Detect which cell encompasses the target text, then output its (x, y) center coordinate. 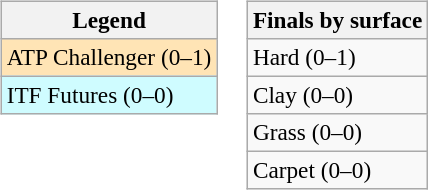
Legend (108, 20)
Grass (0–0) (337, 133)
ATP Challenger (0–1) (108, 57)
Finals by surface (337, 20)
Clay (0–0) (337, 95)
ITF Futures (0–0) (108, 95)
Hard (0–1) (337, 57)
Carpet (0–0) (337, 171)
